Scan for the cell matching the given text and deliver its [x, y] coordinate at center. 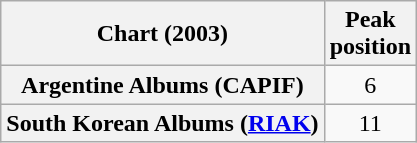
11 [370, 123]
Argentine Albums (CAPIF) [162, 85]
6 [370, 85]
Peakposition [370, 34]
South Korean Albums (RIAK) [162, 123]
Chart (2003) [162, 34]
